From the cell containing the given text, extract its center point as [X, Y] coordinate. 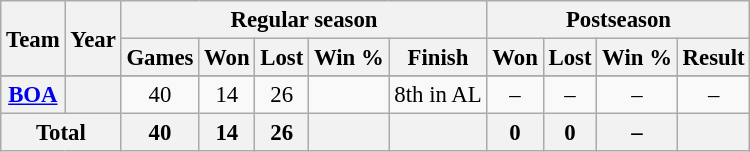
Team [33, 38]
BOA [33, 95]
Postseason [618, 20]
Result [714, 58]
Regular season [304, 20]
Year [93, 38]
Games [160, 58]
Total [61, 133]
8th in AL [438, 95]
Finish [438, 58]
